Return the (x, y) coordinate for the center point of the cell that contains the specified text.  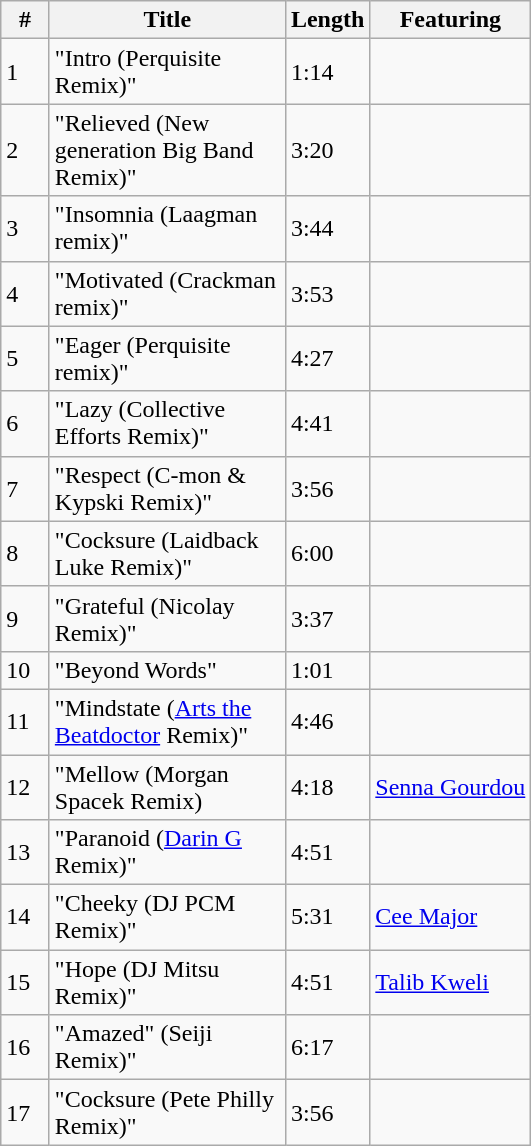
10 (26, 670)
7 (26, 488)
3:53 (327, 294)
"Cocksure (Laidback Luke Remix)" (167, 554)
1 (26, 72)
Title (167, 20)
Talib Kweli (450, 982)
"Paranoid (Darin G Remix)" (167, 852)
"Relieved (New generation Big Band Remix)" (167, 150)
4:41 (327, 424)
6 (26, 424)
"Cheeky (DJ PCM Remix)" (167, 918)
"Mellow (Morgan Spacek Remix) (167, 786)
4:46 (327, 722)
3:20 (327, 150)
11 (26, 722)
4 (26, 294)
"Intro (Perquisite Remix)" (167, 72)
14 (26, 918)
2 (26, 150)
Cee Major (450, 918)
"Respect (C-mon & Kypski Remix)" (167, 488)
"Insomnia (Laagman remix)" (167, 228)
1:01 (327, 670)
16 (26, 1048)
"Lazy (Collective Efforts Remix)" (167, 424)
1:14 (327, 72)
"Hope (DJ Mitsu Remix)" (167, 982)
6:17 (327, 1048)
3:44 (327, 228)
"Eager (Perquisite remix)" (167, 358)
Senna Gourdou (450, 786)
# (26, 20)
"Grateful (Nicolay Remix)" (167, 618)
"Amazed" (Seiji Remix)" (167, 1048)
6:00 (327, 554)
Featuring (450, 20)
"Mindstate (Arts the Beatdoctor Remix)" (167, 722)
4:18 (327, 786)
5 (26, 358)
Length (327, 20)
4:27 (327, 358)
"Cocksure (Pete Philly Remix)" (167, 1112)
3 (26, 228)
5:31 (327, 918)
12 (26, 786)
3:37 (327, 618)
15 (26, 982)
13 (26, 852)
"Beyond Words" (167, 670)
8 (26, 554)
9 (26, 618)
"Motivated (Crackman remix)" (167, 294)
17 (26, 1112)
